From the cell containing the given text, extract its center point as (X, Y) coordinate. 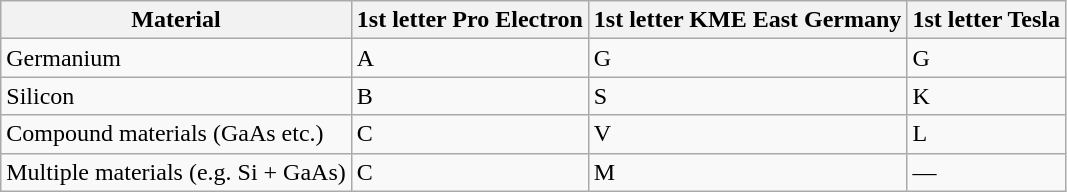
— (986, 172)
L (986, 134)
V (748, 134)
Compound materials (GaAs etc.) (176, 134)
S (748, 96)
Material (176, 20)
1st letter Pro Electron (470, 20)
Germanium (176, 58)
1st letter KME East Germany (748, 20)
B (470, 96)
Silicon (176, 96)
K (986, 96)
M (748, 172)
A (470, 58)
Multiple materials (e.g. Si + GaAs) (176, 172)
1st letter Tesla (986, 20)
